Pinpoint the cell where the given text exists, returning its (X, Y) midpoint coordinate. 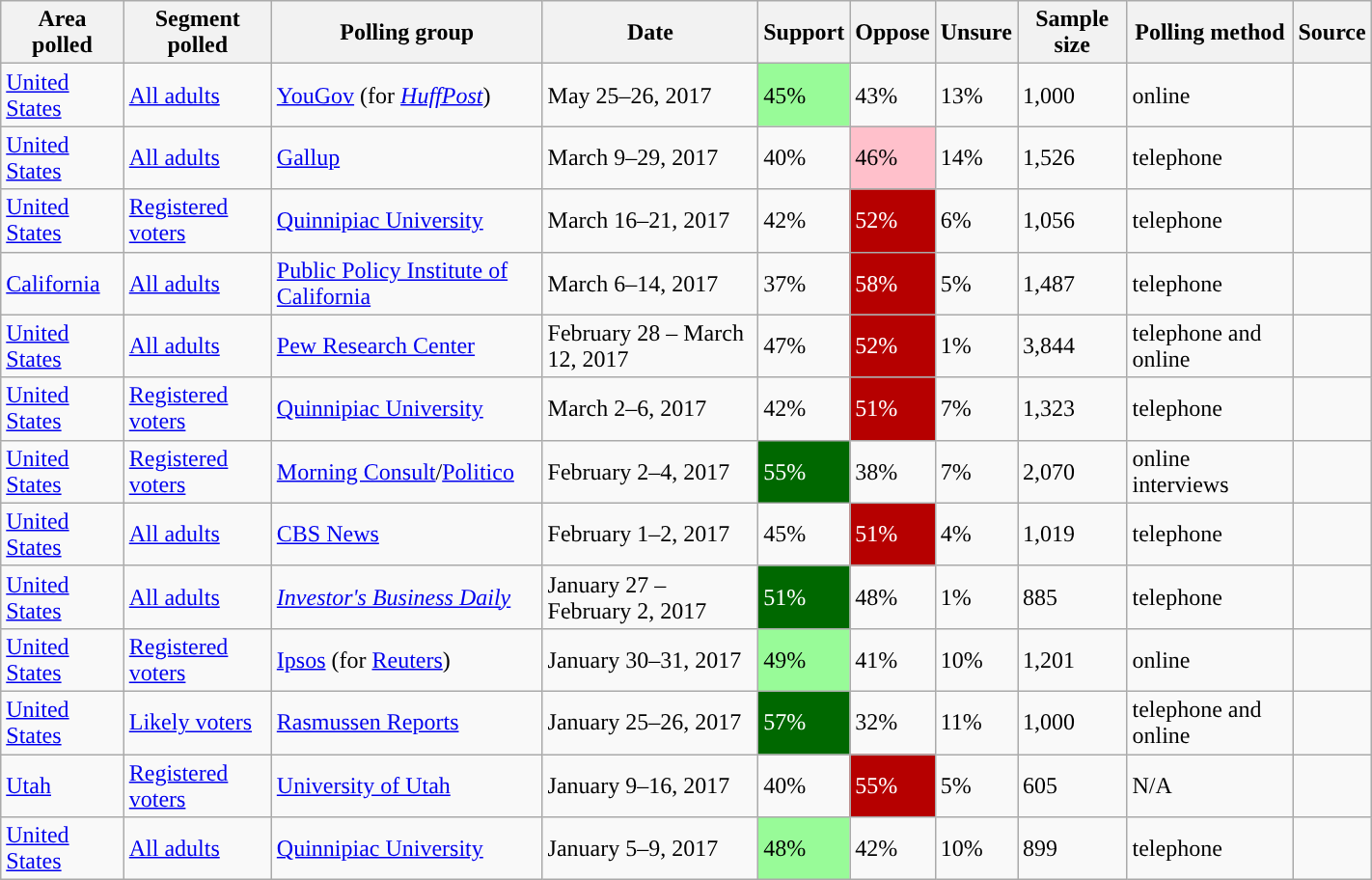
58% (892, 284)
6% (976, 220)
YouGov (for HuffPost) (407, 95)
Oppose (892, 33)
11% (976, 722)
1,201 (1073, 660)
Pew Research Center (407, 345)
January 9–16, 2017 (650, 785)
February 2–4, 2017 (650, 471)
Public Policy Institute of California (407, 284)
January 30–31, 2017 (650, 660)
49% (805, 660)
Morning Consult/Politico (407, 471)
3,844 (1073, 345)
California (62, 284)
1,526 (1073, 158)
March 9–29, 2017 (650, 158)
Segment polled (197, 33)
1,487 (1073, 284)
605 (1073, 785)
37% (805, 284)
March 16–21, 2017 (650, 220)
January 5–9, 2017 (650, 849)
January 25–26, 2017 (650, 722)
Utah (62, 785)
Area polled (62, 33)
Sample size (1073, 33)
57% (805, 722)
February 1–2, 2017 (650, 535)
885 (1073, 596)
CBS News (407, 535)
2,070 (1073, 471)
January 27 – February 2, 2017 (650, 596)
Unsure (976, 33)
Investor's Business Daily (407, 596)
41% (892, 660)
Ipsos (for Reuters) (407, 660)
University of Utah (407, 785)
32% (892, 722)
4% (976, 535)
14% (976, 158)
47% (805, 345)
N/A (1210, 785)
February 28 – March 12, 2017 (650, 345)
Source (1331, 33)
Support (805, 33)
Gallup (407, 158)
1,019 (1073, 535)
46% (892, 158)
online interviews (1210, 471)
March 2–6, 2017 (650, 409)
Likely voters (197, 722)
1,323 (1073, 409)
43% (892, 95)
March 6–14, 2017 (650, 284)
May 25–26, 2017 (650, 95)
13% (976, 95)
1,056 (1073, 220)
Polling group (407, 33)
38% (892, 471)
Date (650, 33)
Rasmussen Reports (407, 722)
899 (1073, 849)
Polling method (1210, 33)
